Search for the cell housing the specified text and yield its (x, y) center coordinate. 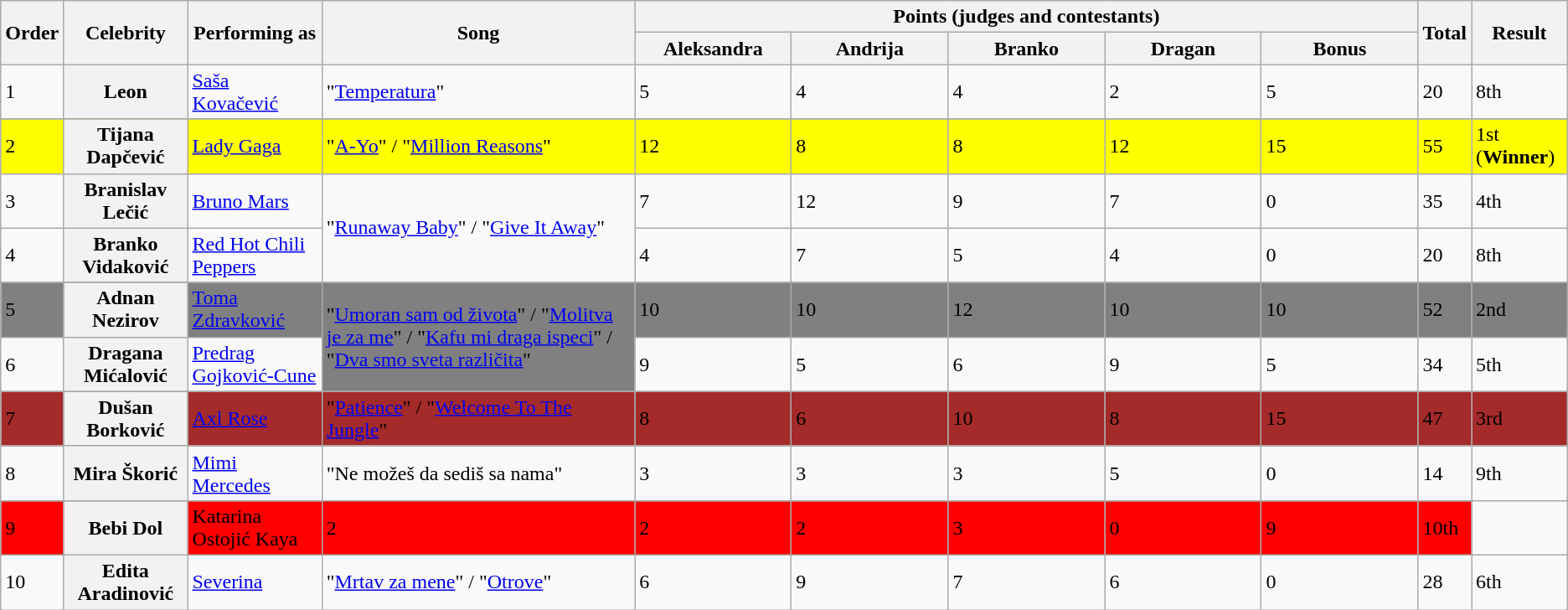
Dušan Borković (126, 419)
Tijana Dapčević (126, 146)
Points (judges and contestants) (1027, 17)
"Ne možeš da sediš sa nama" (478, 473)
"Umoran sam od života" / "Molitva je za me" / "Kafu mi draga ispeci" / "Dva smo sveta različita" (478, 337)
35 (1445, 201)
Adnan Nezirov (126, 310)
Lady Gaga (255, 146)
1st (Winner) (1519, 146)
Celebrity (126, 33)
Order (32, 33)
Leon (126, 92)
Mira Škorić (126, 473)
Bonus (1340, 49)
Performing as (255, 33)
Dragana Mićalović (126, 364)
Katarina Ostojić Kaya (255, 528)
Saša Kovačević (255, 92)
Predrag Gojković-Cune (255, 364)
34 (1445, 364)
Bebi Dol (126, 528)
Red Hot Chili Peppers (255, 255)
6th (1519, 582)
Aleksandra (714, 49)
Branko (1027, 49)
"A-Yo" / "Million Reasons" (478, 146)
Toma Zdravković (255, 310)
14 (1445, 473)
2nd (1519, 310)
Branislav Lečić (126, 201)
55 (1445, 146)
Branko Vidaković (126, 255)
"Mrtav za mene" / "Otrove" (478, 582)
Severina (255, 582)
4th (1519, 201)
10th (1445, 528)
Bruno Mars (255, 201)
Mimi Mercedes (255, 473)
Result (1519, 33)
"Temperatura" (478, 92)
"Runaway Baby" / "Give It Away" (478, 228)
47 (1445, 419)
3rd (1519, 419)
"Patience" / "Welcome To The Jungle" (478, 419)
Total (1445, 33)
28 (1445, 582)
1 (32, 92)
Dragan (1183, 49)
Axl Rose (255, 419)
Song (478, 33)
Andrija (869, 49)
5th (1519, 364)
52 (1445, 310)
Edita Aradinović (126, 582)
9th (1519, 473)
